Find where the given text appears and provide that cell's center as (x, y) coordinate. 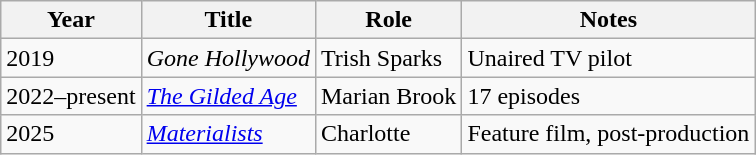
Charlotte (388, 134)
Title (228, 20)
Notes (608, 20)
Role (388, 20)
Year (71, 20)
Feature film, post-production (608, 134)
Gone Hollywood (228, 58)
17 episodes (608, 96)
Materialists (228, 134)
2022–present (71, 96)
Marian Brook (388, 96)
The Gilded Age (228, 96)
2019 (71, 58)
Trish Sparks (388, 58)
Unaired TV pilot (608, 58)
2025 (71, 134)
